Locate the cell with the specified text and output its [X, Y] center coordinate. 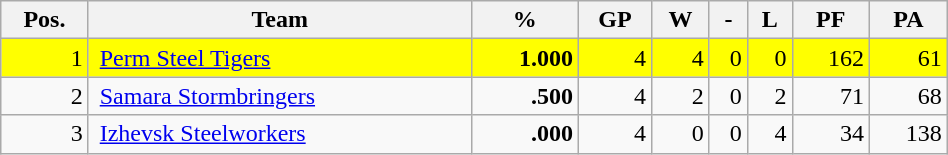
34 [831, 134]
GP [614, 20]
162 [831, 58]
1 [44, 58]
PF [831, 20]
Izhevsk Steelworkers [280, 134]
Pos. [44, 20]
61 [909, 58]
W [681, 20]
% [524, 20]
PA [909, 20]
138 [909, 134]
.500 [524, 96]
Samara Stormbringers [280, 96]
- [728, 20]
Perm Steel Tigers [280, 58]
.000 [524, 134]
68 [909, 96]
L [770, 20]
Team [280, 20]
3 [44, 134]
71 [831, 96]
1.000 [524, 58]
